Scan for the cell matching the given text and deliver its [x, y] coordinate at center. 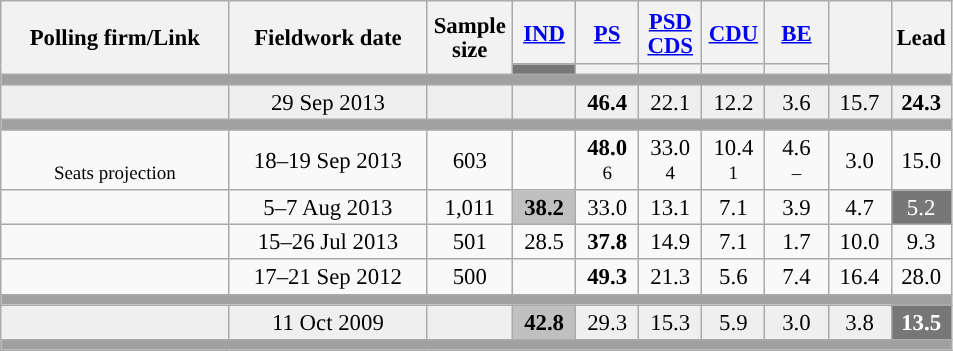
3.6 [796, 102]
PSDCDS [670, 32]
5.2 [921, 208]
4.7 [860, 208]
12.2 [734, 102]
29 Sep 2013 [328, 102]
38.2 [544, 208]
15.0 [921, 160]
49.3 [608, 278]
46.4 [608, 102]
CDU [734, 32]
17–21 Sep 2012 [328, 278]
15–26 Jul 2013 [328, 242]
18–19 Sep 2013 [328, 160]
10.0 [860, 242]
500 [470, 278]
Fieldwork date [328, 38]
22.1 [670, 102]
BE [796, 32]
33.0 [608, 208]
Polling firm/Link [115, 38]
24.3 [921, 102]
10.41 [734, 160]
14.9 [670, 242]
21.3 [670, 278]
13.5 [921, 322]
16.4 [860, 278]
1,011 [470, 208]
33.0 4 [670, 160]
603 [470, 160]
Seats projection [115, 160]
28.0 [921, 278]
28.5 [544, 242]
Sample size [470, 38]
48.06 [608, 160]
3.8 [860, 322]
5–7 Aug 2013 [328, 208]
501 [470, 242]
37.8 [608, 242]
15.3 [670, 322]
Lead [921, 38]
PS [608, 32]
3.9 [796, 208]
11 Oct 2009 [328, 322]
IND [544, 32]
29.3 [608, 322]
5.6 [734, 278]
13.1 [670, 208]
7.4 [796, 278]
4.6 – [796, 160]
5.9 [734, 322]
1.7 [796, 242]
15.7 [860, 102]
42.8 [544, 322]
9.3 [921, 242]
